Extract the (x, y) coordinate from the center of the cell holding the provided text.  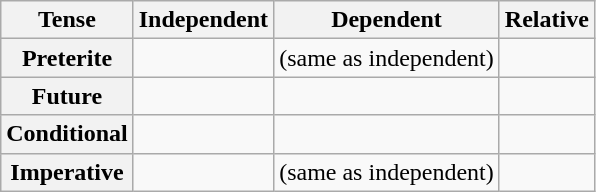
Future (67, 96)
Conditional (67, 134)
Tense (67, 20)
Independent (203, 20)
Relative (546, 20)
Preterite (67, 58)
Imperative (67, 172)
Dependent (387, 20)
